For the text-containing cell, return its midpoint in [X, Y] coordinate format. 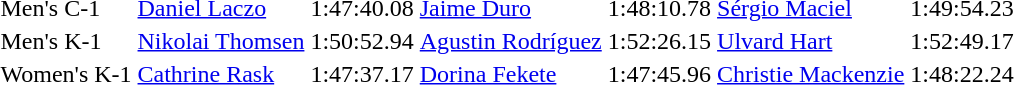
1:52:26.15 [659, 41]
1:50:52.94 [362, 41]
Agustin Rodríguez [510, 41]
Ulvard Hart [811, 41]
Nikolai Thomsen [221, 41]
